For the text-containing cell, return its midpoint in [X, Y] coordinate format. 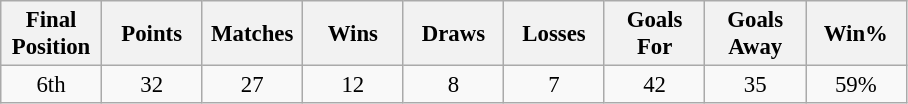
7 [554, 85]
12 [354, 85]
8 [454, 85]
6th [52, 85]
32 [152, 85]
27 [252, 85]
Matches [252, 34]
Wins [354, 34]
35 [756, 85]
Draws [454, 34]
Final Position [52, 34]
Points [152, 34]
Win% [856, 34]
59% [856, 85]
Goals Away [756, 34]
Goals For [654, 34]
Losses [554, 34]
42 [654, 85]
